Output the (X, Y) coordinate of the center of the cell containing the given text.  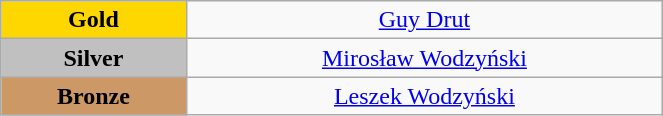
Guy Drut (424, 20)
Leszek Wodzyński (424, 96)
Mirosław Wodzyński (424, 58)
Bronze (94, 96)
Silver (94, 58)
Gold (94, 20)
